Scan for the cell matching the given text and deliver its [x, y] coordinate at center. 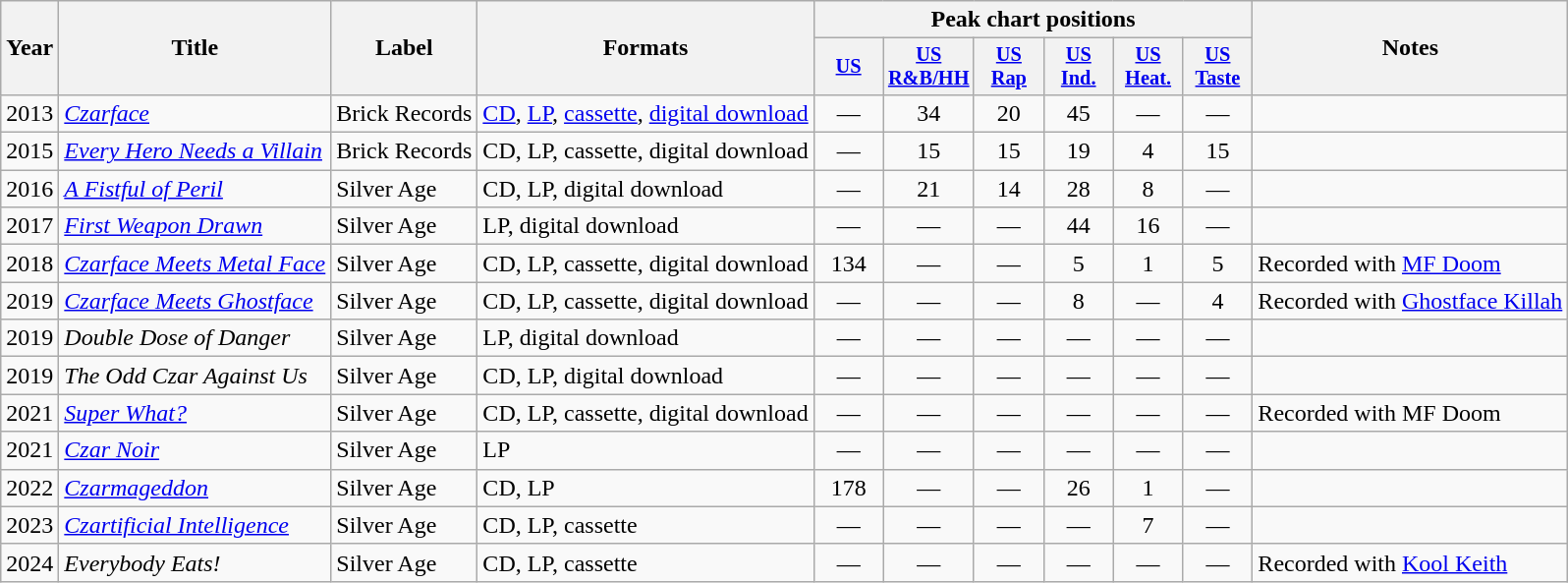
34 [928, 113]
US [849, 67]
Czartificial Intelligence [195, 525]
Year [29, 48]
Label [405, 48]
20 [1008, 113]
USR&B/HH [928, 67]
2013 [29, 113]
178 [849, 488]
Czarface Meets Metal Face [195, 263]
Peak chart positions [1034, 20]
Czarface [195, 113]
21 [928, 189]
19 [1079, 151]
Czarface Meets Ghostface [195, 301]
14 [1008, 189]
Everybody Eats! [195, 562]
44 [1079, 226]
Formats [645, 48]
26 [1079, 488]
USHeat. [1148, 67]
16 [1148, 226]
134 [849, 263]
Double Dose of Danger [195, 338]
Notes [1411, 48]
Super What? [195, 413]
USTaste [1218, 67]
A Fistful of Peril [195, 189]
USInd. [1079, 67]
Title [195, 48]
2015 [29, 151]
2016 [29, 189]
Czarmageddon [195, 488]
LP [645, 450]
7 [1148, 525]
CD, LP [645, 488]
USRap [1008, 67]
Recorded with Kool Keith [1411, 562]
Czar Noir [195, 450]
45 [1079, 113]
2022 [29, 488]
The Odd Czar Against Us [195, 376]
2017 [29, 226]
28 [1079, 189]
2023 [29, 525]
2024 [29, 562]
Every Hero Needs a Villain [195, 151]
2018 [29, 263]
First Weapon Drawn [195, 226]
Recorded with Ghostface Killah [1411, 301]
